Search for the cell housing the specified text and yield its [X, Y] center coordinate. 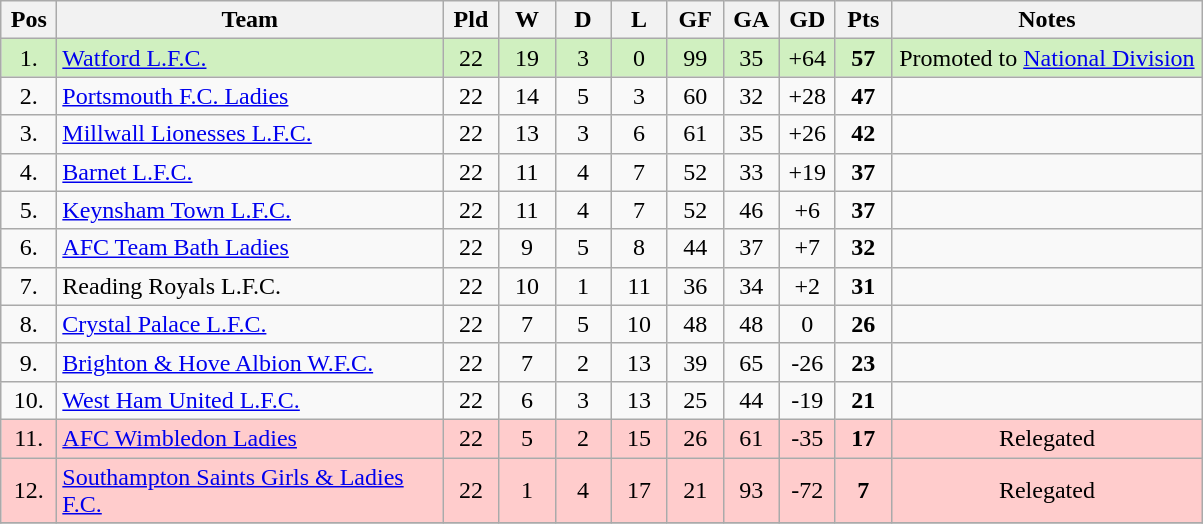
+64 [807, 58]
-35 [807, 438]
+2 [807, 286]
-72 [807, 490]
Portsmouth F.C. Ladies [250, 96]
9 [527, 248]
GF [695, 20]
3. [29, 134]
-26 [807, 362]
Pld [471, 20]
Reading Royals L.F.C. [250, 286]
Barnet L.F.C. [250, 172]
46 [751, 210]
Southampton Saints Girls & Ladies F.C. [250, 490]
Promoted to National Division [1046, 58]
4. [29, 172]
57 [863, 58]
+7 [807, 248]
36 [695, 286]
Team [250, 20]
39 [695, 362]
+19 [807, 172]
GA [751, 20]
West Ham United L.F.C. [250, 400]
+28 [807, 96]
2. [29, 96]
65 [751, 362]
GD [807, 20]
8. [29, 324]
Pts [863, 20]
12. [29, 490]
10. [29, 400]
Watford L.F.C. [250, 58]
19 [527, 58]
-19 [807, 400]
31 [863, 286]
Notes [1046, 20]
Pos [29, 20]
23 [863, 362]
8 [639, 248]
47 [863, 96]
5. [29, 210]
W [527, 20]
33 [751, 172]
14 [527, 96]
34 [751, 286]
Crystal Palace L.F.C. [250, 324]
25 [695, 400]
42 [863, 134]
AFC Team Bath Ladies [250, 248]
+26 [807, 134]
11. [29, 438]
D [583, 20]
Brighton & Hove Albion W.F.C. [250, 362]
7. [29, 286]
Millwall Lionesses L.F.C. [250, 134]
93 [751, 490]
1. [29, 58]
99 [695, 58]
L [639, 20]
15 [639, 438]
Keynsham Town L.F.C. [250, 210]
AFC Wimbledon Ladies [250, 438]
6. [29, 248]
9. [29, 362]
+6 [807, 210]
60 [695, 96]
